Pinpoint the cell where the given text exists, returning its [X, Y] midpoint coordinate. 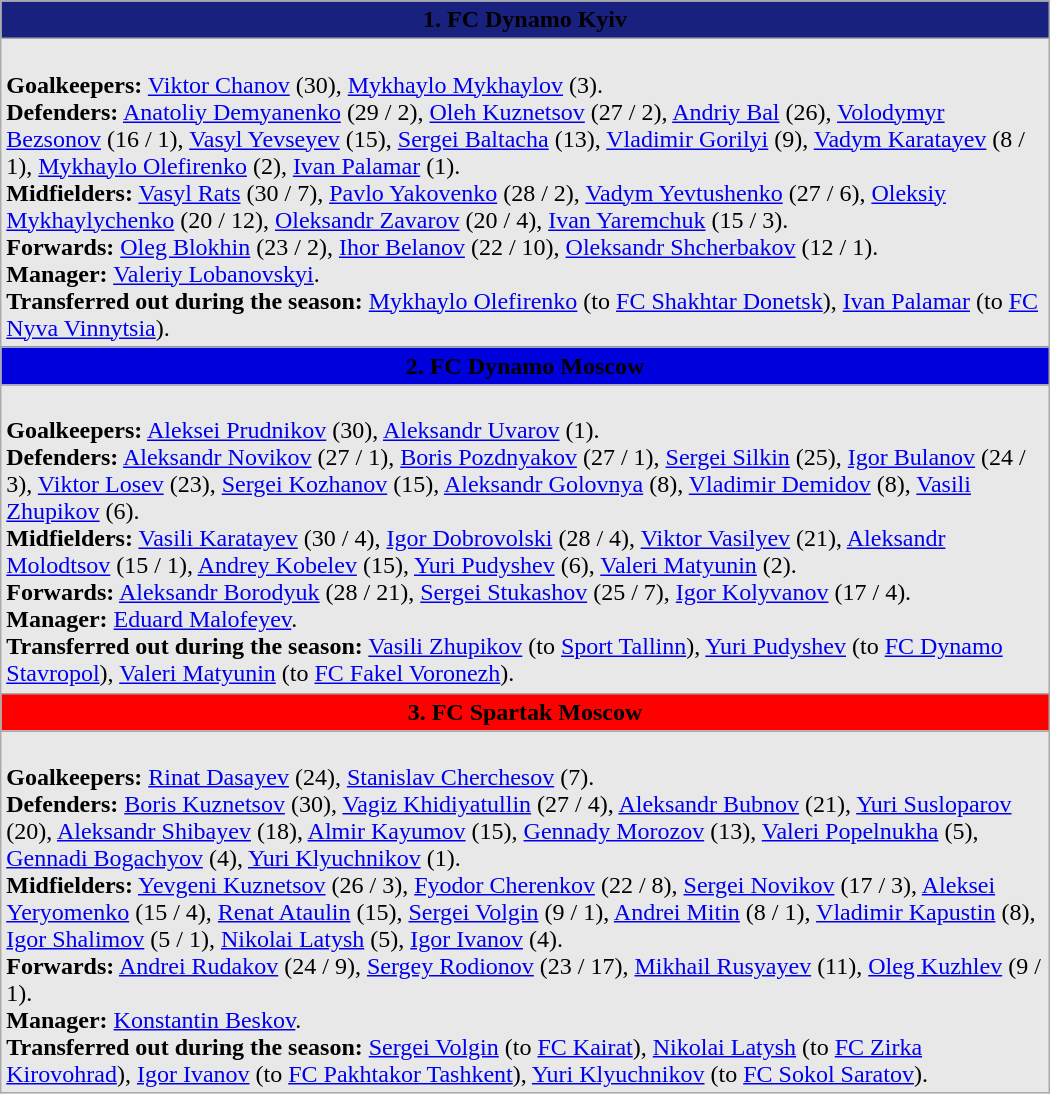
1. FC Dynamo Kyiv [525, 20]
2. FC Dynamo Moscow [525, 366]
3. FC Spartak Moscow [525, 712]
